Find where the given text appears and provide that cell's center as [x, y] coordinate. 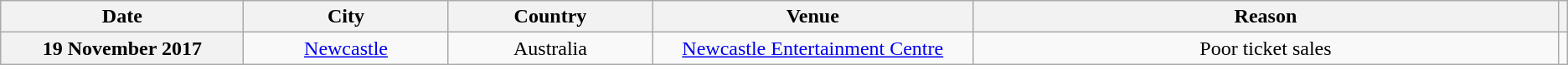
City [346, 17]
Newcastle [346, 48]
Reason [1266, 17]
Poor ticket sales [1266, 48]
Date [122, 17]
Newcastle Entertainment Centre [812, 48]
Country [550, 17]
Australia [550, 48]
19 November 2017 [122, 48]
Venue [812, 17]
